Output the [x, y] coordinate of the center of the cell containing the given text.  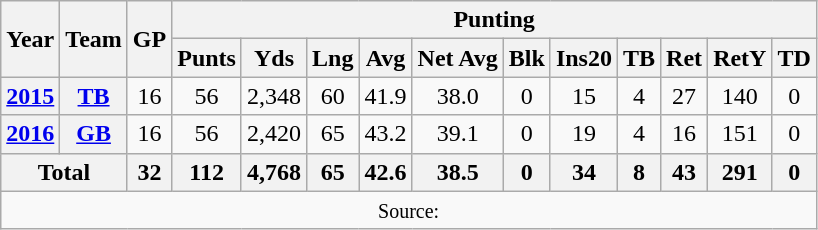
RetY [740, 58]
Ins20 [584, 58]
112 [207, 172]
42.6 [386, 172]
Ret [684, 58]
2,348 [274, 96]
15 [584, 96]
Team [94, 39]
Yds [274, 58]
Net Avg [458, 58]
43.2 [386, 134]
TD [794, 58]
GB [94, 134]
Avg [386, 58]
60 [333, 96]
41.9 [386, 96]
Total [64, 172]
8 [638, 172]
Punts [207, 58]
291 [740, 172]
Year [30, 39]
Blk [526, 58]
19 [584, 134]
151 [740, 134]
Punting [494, 20]
27 [684, 96]
38.5 [458, 172]
2016 [30, 134]
GP [149, 39]
38.0 [458, 96]
Source: [409, 210]
2,420 [274, 134]
43 [684, 172]
140 [740, 96]
39.1 [458, 134]
4,768 [274, 172]
2015 [30, 96]
32 [149, 172]
34 [584, 172]
Lng [333, 58]
